Pinpoint the cell where the given text exists, returning its (X, Y) midpoint coordinate. 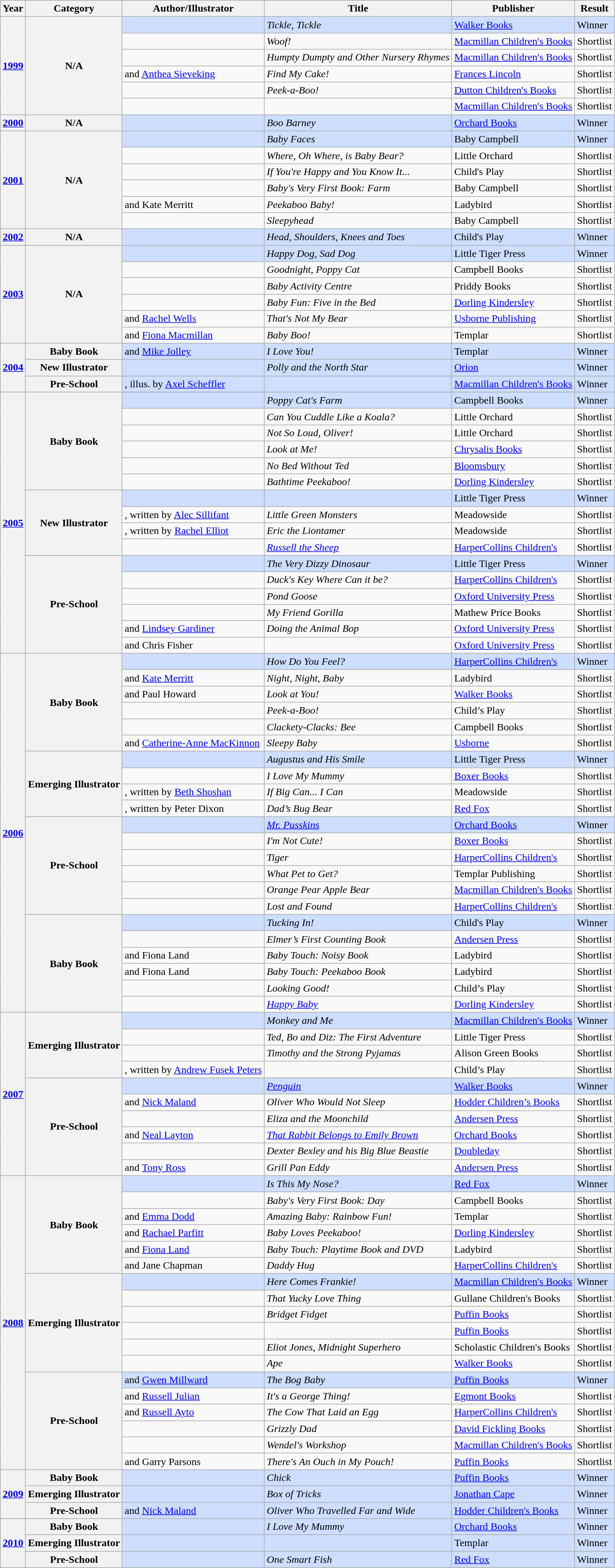
Orion (513, 368)
and Catherine-Anne MacKinnon (193, 743)
and Neal Layton (193, 1135)
Hodder Children’s Books (513, 1102)
Priddy Books (513, 286)
Baby Touch: Playtime Book and DVD (358, 1249)
Polly and the North Star (358, 368)
Year (13, 9)
Frances Lincoln (513, 74)
Pond Goose (358, 596)
Mr. Pusskins (358, 825)
Augustus and His Smile (358, 760)
and Paul Howard (193, 694)
If Big Can... I Can (358, 792)
and Russell Ayto (193, 1412)
and Garry Parsons (193, 1461)
Baby Fun: Five in the Bed (358, 302)
Here Comes Frankie! (358, 1282)
, written by Andrew Fusek Peters (193, 1070)
Baby Touch: Peekaboo Book (358, 971)
Doubleday (513, 1151)
Baby Touch: Noisy Book (358, 955)
Happy Dog, Sad Dog (358, 253)
Monkey and Me (358, 1021)
Alison Green Books (513, 1053)
Author/Illustrator (193, 9)
The Very Dizzy Dinosaur (358, 564)
Baby Activity Centre (358, 286)
Scholastic Children's Books (513, 1347)
Category (74, 9)
My Friend Gorilla (358, 612)
Can You Cuddle Like a Koala? (358, 416)
Dexter Bexley and his Big Blue Beastie (358, 1151)
Boo Barney (358, 123)
There's An Ouch in My Pouch! (358, 1461)
It's a George Thing! (358, 1396)
and Mike Jolley (193, 351)
Elmer’s First Counting Book (358, 939)
That's Not My Bear (358, 319)
Happy Baby (358, 1004)
David Fickling Books (513, 1429)
The Bog Baby (358, 1380)
Where, Oh Where, is Baby Bear? (358, 155)
Not So Loud, Oliver! (358, 433)
and Rachael Parfitt (193, 1233)
Ted, Bo and Diz: The First Adventure (358, 1037)
Head, Shoulders, Knees and Toes (358, 237)
Bathtime Peekaboo! (358, 482)
Eric the Liontamer (358, 531)
Little Green Monsters (358, 515)
Bridget Fidget (358, 1315)
Duck's Key Where Can it be? (358, 580)
Box of Tricks (358, 1494)
Woof! (358, 41)
That Yucky Love Thing (358, 1298)
Look at You! (358, 694)
Templar Publishing (513, 874)
Usborne (513, 743)
Look at Me! (358, 449)
Russell the Sheep (358, 547)
Lost and Found (358, 906)
, written by Peter Dixon (193, 808)
Tiger (358, 857)
Grill Pan Eddy (358, 1167)
2002 (13, 237)
and Chris Fisher (193, 645)
Dad’s Bug Bear (358, 808)
Chick (358, 1478)
Is This My Nose? (358, 1184)
and Lindsey Gardiner (193, 629)
Poppy Cat's Farm (358, 400)
2005 (13, 522)
I Love You! (358, 351)
Eliza and the Moonchild (358, 1119)
Oliver Who Would Not Sleep (358, 1102)
2001 (13, 180)
Baby Boo! (358, 335)
Tickle, Tickle (358, 25)
Orange Pear Apple Bear (358, 890)
Dutton Children's Books (513, 90)
, written by Beth Shoshan (193, 792)
Baby Loves Peekaboo! (358, 1233)
Daddy Hug (358, 1266)
2004 (13, 368)
Doing the Animal Bop (358, 629)
, illus. by Axel Scheffler (193, 384)
Jonathan Cape (513, 1494)
Chrysalis Books (513, 449)
Grizzly Dad (358, 1429)
Peekaboo Baby! (358, 205)
2010 (13, 1543)
No Bed Without Ted (358, 465)
Ape (358, 1363)
2003 (13, 294)
, written by Alec Sillifant (193, 515)
1999 (13, 66)
2006 (13, 833)
Timothy and the Strong Pyjamas (358, 1053)
Night, Night, Baby (358, 678)
Goodnight, Poppy Cat (358, 270)
Find My Cake! (358, 74)
and Russell Julian (193, 1396)
Baby's Very First Book: Farm (358, 188)
and Tony Ross (193, 1167)
Baby's Very First Book: Day (358, 1200)
Usborne Publishing (513, 319)
Oliver Who Travelled Far and Wide (358, 1510)
Wendel's Workshop (358, 1445)
and Emma Dodd (193, 1216)
Publisher (513, 9)
Title (358, 9)
The Cow That Laid an Egg (358, 1412)
What Pet to Get? (358, 874)
and Fiona Macmillan (193, 335)
and Rachel Wells (193, 319)
Amazing Baby: Rainbow Fun! (358, 1216)
2009 (13, 1494)
Result (594, 9)
and Anthea Sieveking (193, 74)
I'm Not Cute! (358, 841)
One Smart Fish (358, 1559)
Sleepy Baby (358, 743)
Mathew Price Books (513, 612)
Clackety-Clacks: Bee (358, 727)
2007 (13, 1095)
Looking Good! (358, 988)
Egmont Books (513, 1396)
, written by Rachel Elliot (193, 531)
Tucking In! (358, 923)
2000 (13, 123)
Hodder Children's Books (513, 1510)
Gullane Children's Books (513, 1298)
Baby Faces (358, 139)
How Do You Feel? (358, 661)
Sleepyhead (358, 221)
Humpty Dumpty and Other Nursery Rhymes (358, 57)
Bloomsbury (513, 465)
and Gwen Millward (193, 1380)
Eliot Jones, Midnight Superhero (358, 1347)
Penguin (358, 1086)
2008 (13, 1323)
If You're Happy and You Know It... (358, 172)
and Jane Chapman (193, 1266)
That Rabbit Belongs to Emily Brown (358, 1135)
